For the text-containing cell, return its midpoint in (x, y) coordinate format. 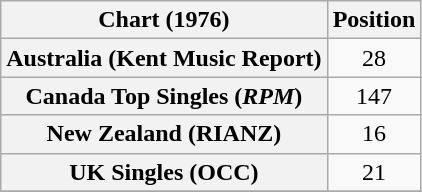
New Zealand (RIANZ) (164, 134)
Position (374, 20)
147 (374, 96)
UK Singles (OCC) (164, 172)
Chart (1976) (164, 20)
16 (374, 134)
Australia (Kent Music Report) (164, 58)
28 (374, 58)
21 (374, 172)
Canada Top Singles (RPM) (164, 96)
